From the cell containing the given text, extract its center point as [x, y] coordinate. 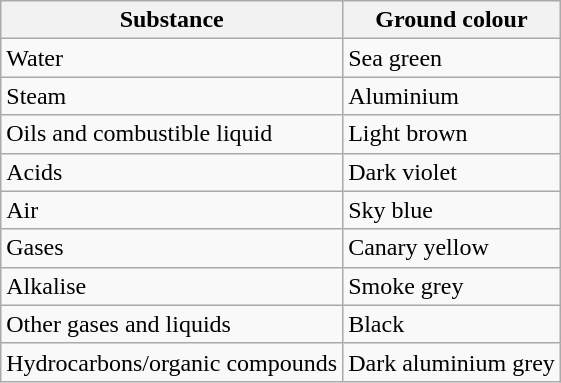
Canary yellow [452, 248]
Water [172, 58]
Ground colour [452, 20]
Smoke grey [452, 286]
Steam [172, 96]
Oils and combustible liquid [172, 134]
Air [172, 210]
Dark aluminium grey [452, 362]
Hydrocarbons/organic compounds [172, 362]
Other gases and liquids [172, 324]
Alkalise [172, 286]
Black [452, 324]
Aluminium [452, 96]
Light brown [452, 134]
Sky blue [452, 210]
Gases [172, 248]
Acids [172, 172]
Sea green [452, 58]
Dark violet [452, 172]
Substance [172, 20]
